Identify which cell holds the provided text, then report its (x, y) central coordinate. 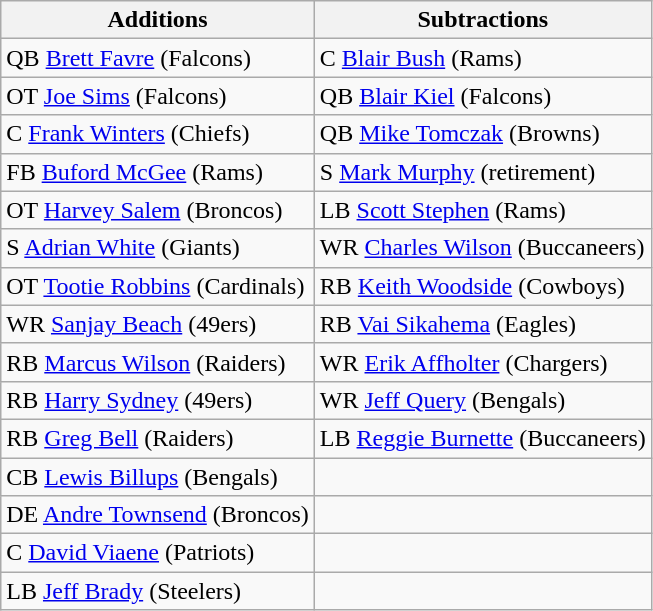
QB Brett Favre (Falcons) (158, 58)
WR Charles Wilson (Buccaneers) (482, 248)
Additions (158, 20)
OT Tootie Robbins (Cardinals) (158, 286)
OT Harvey Salem (Broncos) (158, 210)
LB Reggie Burnette (Buccaneers) (482, 438)
RB Harry Sydney (49ers) (158, 400)
QB Mike Tomczak (Browns) (482, 134)
QB Blair Kiel (Falcons) (482, 96)
RB Greg Bell (Raiders) (158, 438)
S Adrian White (Giants) (158, 248)
WR Jeff Query (Bengals) (482, 400)
C Frank Winters (Chiefs) (158, 134)
C Blair Bush (Rams) (482, 58)
OT Joe Sims (Falcons) (158, 96)
C David Viaene (Patriots) (158, 553)
RB Keith Woodside (Cowboys) (482, 286)
WR Erik Affholter (Chargers) (482, 362)
DE Andre Townsend (Broncos) (158, 515)
RB Marcus Wilson (Raiders) (158, 362)
FB Buford McGee (Rams) (158, 172)
WR Sanjay Beach (49ers) (158, 324)
CB Lewis Billups (Bengals) (158, 477)
LB Jeff Brady (Steelers) (158, 591)
LB Scott Stephen (Rams) (482, 210)
RB Vai Sikahema (Eagles) (482, 324)
Subtractions (482, 20)
S Mark Murphy (retirement) (482, 172)
